For the text-containing cell, return its midpoint in [X, Y] coordinate format. 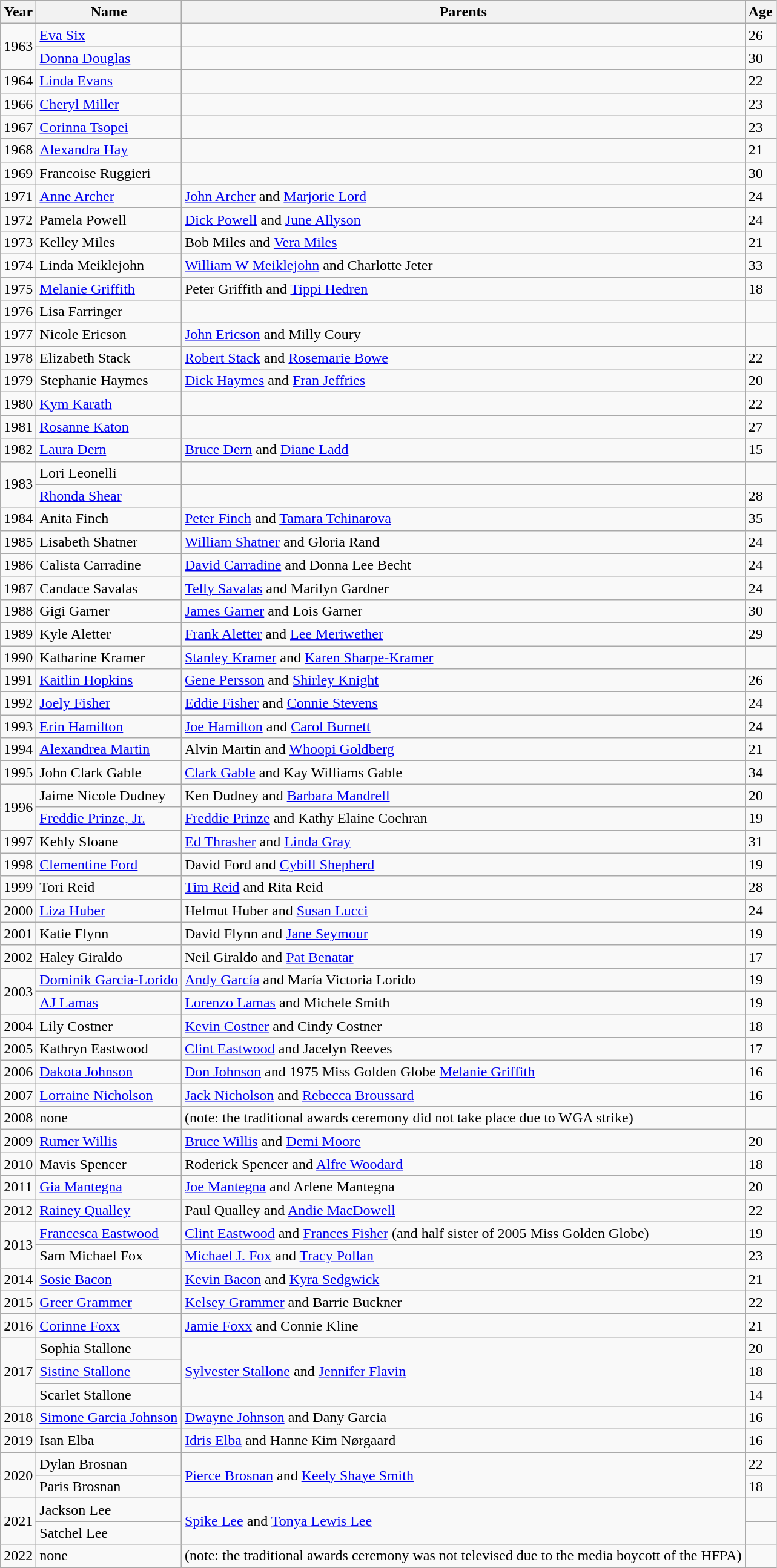
David Flynn and Jane Seymour [463, 934]
2019 [18, 1441]
Francesca Eastwood [109, 1233]
2012 [18, 1210]
2016 [18, 1325]
Parents [463, 12]
1966 [18, 104]
Gene Persson and Shirley Knight [463, 680]
1986 [18, 565]
(note: the traditional awards ceremony did not take place due to WGA strike) [463, 1118]
35 [761, 519]
1991 [18, 680]
Clint Eastwood and Jacelyn Reeves [463, 1049]
1975 [18, 289]
Kathryn Eastwood [109, 1049]
1977 [18, 335]
Ken Dudney and Barbara Mandrell [463, 796]
Roderick Spencer and Alfre Woodard [463, 1164]
Mavis Spencer [109, 1164]
Elizabeth Stack [109, 358]
2003 [18, 991]
Telly Savalas and Marilyn Gardner [463, 588]
Kehly Sloane [109, 842]
1992 [18, 703]
1972 [18, 219]
Kelsey Grammer and Barrie Buckner [463, 1302]
2010 [18, 1164]
1964 [18, 81]
Joely Fisher [109, 703]
Dylan Brosnan [109, 1464]
1987 [18, 588]
Stephanie Haymes [109, 381]
Andy García and María Victoria Lorido [463, 980]
Kevin Costner and Cindy Costner [463, 1026]
Candace Savalas [109, 588]
2004 [18, 1026]
Idris Elba and Hanne Kim Nørgaard [463, 1441]
27 [761, 427]
Neil Giraldo and Pat Benatar [463, 957]
Kym Karath [109, 404]
Ed Thrasher and Linda Gray [463, 842]
2002 [18, 957]
1976 [18, 312]
Lisa Farringer [109, 312]
Anita Finch [109, 519]
Sam Michael Fox [109, 1256]
Sylvester Stallone and Jennifer Flavin [463, 1371]
Jamie Foxx and Connie Kline [463, 1325]
Dwayne Johnson and Dany Garcia [463, 1418]
Freddie Prinze, Jr. [109, 819]
1994 [18, 749]
Nicole Ericson [109, 335]
Freddie Prinze and Kathy Elaine Cochran [463, 819]
1982 [18, 450]
Jaime Nicole Dudney [109, 796]
Jackson Lee [109, 1510]
1997 [18, 842]
2017 [18, 1371]
1963 [18, 47]
Dick Powell and June Allyson [463, 219]
15 [761, 450]
2020 [18, 1475]
James Garner and Lois Garner [463, 611]
Donna Douglas [109, 58]
Laura Dern [109, 450]
Haley Giraldo [109, 957]
29 [761, 634]
1969 [18, 173]
William Shatner and Gloria Rand [463, 542]
1983 [18, 484]
Don Johnson and 1975 Miss Golden Globe Melanie Griffith [463, 1072]
Lisabeth Shatner [109, 542]
Bruce Willis and Demi Moore [463, 1141]
Alexandrea Martin [109, 749]
Year [18, 12]
Rosanne Katon [109, 427]
14 [761, 1394]
1984 [18, 519]
1996 [18, 807]
Clementine Ford [109, 865]
Kevin Bacon and Kyra Sedgwick [463, 1279]
2011 [18, 1187]
William W Meiklejohn and Charlotte Jeter [463, 265]
2001 [18, 934]
Paul Qualley and Andie MacDowell [463, 1210]
Jack Nicholson and Rebecca Broussard [463, 1095]
Clint Eastwood and Frances Fisher (and half sister of 2005 Miss Golden Globe) [463, 1233]
1973 [18, 242]
Corinne Foxx [109, 1325]
Name [109, 12]
2015 [18, 1302]
Pamela Powell [109, 219]
Erin Hamilton [109, 726]
Tim Reid and Rita Reid [463, 888]
Clark Gable and Kay Williams Gable [463, 772]
AJ Lamas [109, 1003]
Cheryl Miller [109, 104]
Katie Flynn [109, 934]
1971 [18, 196]
(note: the traditional awards ceremony was not televised due to the media boycott of the HFPA) [463, 1556]
Dick Haymes and Fran Jeffries [463, 381]
Kyle Aletter [109, 634]
Alexandra Hay [109, 150]
Satchel Lee [109, 1533]
Joe Hamilton and Carol Burnett [463, 726]
Peter Finch and Tamara Tchinarova [463, 519]
Kaitlin Hopkins [109, 680]
Linda Meiklejohn [109, 265]
1981 [18, 427]
Kelley Miles [109, 242]
1979 [18, 381]
2005 [18, 1049]
Rainey Qualley [109, 1210]
33 [761, 265]
Melanie Griffith [109, 289]
David Ford and Cybill Shepherd [463, 865]
1993 [18, 726]
John Ericson and Milly Coury [463, 335]
1968 [18, 150]
Lily Costner [109, 1026]
Liza Huber [109, 911]
1999 [18, 888]
Isan Elba [109, 1441]
Rumer Willis [109, 1141]
1995 [18, 772]
Joe Mantegna and Arlene Mantegna [463, 1187]
Bruce Dern and Diane Ladd [463, 450]
Linda Evans [109, 81]
Lori Leonelli [109, 473]
2022 [18, 1556]
Bob Miles and Vera Miles [463, 242]
Lorenzo Lamas and Michele Smith [463, 1003]
Calista Carradine [109, 565]
David Carradine and Donna Lee Becht [463, 565]
Anne Archer [109, 196]
Gia Mantegna [109, 1187]
Pierce Brosnan and Keely Shaye Smith [463, 1475]
1967 [18, 127]
1998 [18, 865]
1980 [18, 404]
John Clark Gable [109, 772]
Corinna Tsopei [109, 127]
2014 [18, 1279]
Sistine Stallone [109, 1371]
Spike Lee and Tonya Lewis Lee [463, 1521]
2008 [18, 1118]
1990 [18, 657]
Helmut Huber and Susan Lucci [463, 911]
Francoise Ruggieri [109, 173]
Alvin Martin and Whoopi Goldberg [463, 749]
Simone Garcia Johnson [109, 1418]
2009 [18, 1141]
Rhonda Shear [109, 496]
2018 [18, 1418]
Eddie Fisher and Connie Stevens [463, 703]
2000 [18, 911]
Gigi Garner [109, 611]
Lorraine Nicholson [109, 1095]
Sosie Bacon [109, 1279]
Paris Brosnan [109, 1487]
Katharine Kramer [109, 657]
Dominik Garcia-Lorido [109, 980]
1978 [18, 358]
Tori Reid [109, 888]
Robert Stack and Rosemarie Bowe [463, 358]
2006 [18, 1072]
Peter Griffith and Tippi Hedren [463, 289]
Age [761, 12]
Michael J. Fox and Tracy Pollan [463, 1256]
2021 [18, 1521]
2007 [18, 1095]
Greer Grammer [109, 1302]
34 [761, 772]
Scarlet Stallone [109, 1394]
2013 [18, 1245]
1989 [18, 634]
Sophia Stallone [109, 1348]
1988 [18, 611]
Frank Aletter and Lee Meriwether [463, 634]
31 [761, 842]
Stanley Kramer and Karen Sharpe-Kramer [463, 657]
Dakota Johnson [109, 1072]
1974 [18, 265]
Eva Six [109, 35]
John Archer and Marjorie Lord [463, 196]
1985 [18, 542]
